Extract the [x, y] coordinate from the center of the cell holding the provided text.  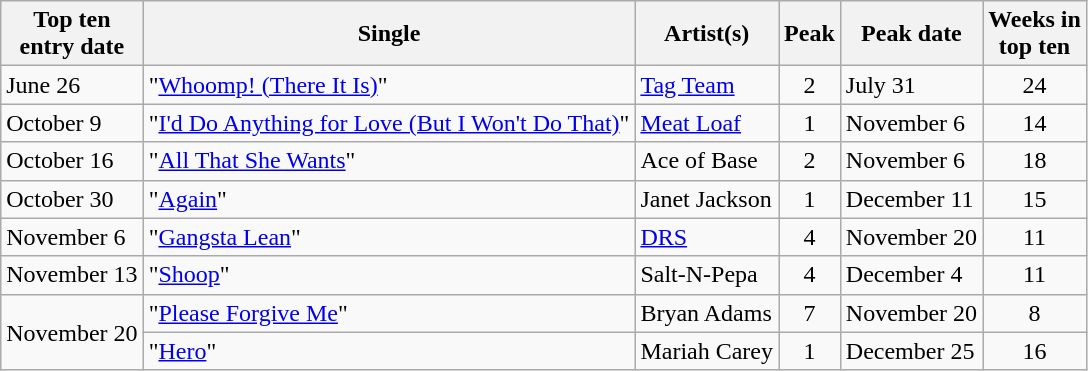
16 [1035, 351]
Single [389, 34]
Mariah Carey [707, 351]
Peak [810, 34]
October 9 [72, 123]
December 11 [911, 199]
"Gangsta Lean" [389, 237]
"Hero" [389, 351]
Top tenentry date [72, 34]
"All That She Wants" [389, 161]
DRS [707, 237]
"Shoop" [389, 275]
Meat Loaf [707, 123]
October 16 [72, 161]
18 [1035, 161]
"I'd Do Anything for Love (But I Won't Do That)" [389, 123]
24 [1035, 85]
Tag Team [707, 85]
"Again" [389, 199]
Ace of Base [707, 161]
October 30 [72, 199]
15 [1035, 199]
14 [1035, 123]
Bryan Adams [707, 313]
Artist(s) [707, 34]
7 [810, 313]
"Please Forgive Me" [389, 313]
Salt-N-Pepa [707, 275]
June 26 [72, 85]
8 [1035, 313]
Weeks intop ten [1035, 34]
Janet Jackson [707, 199]
November 13 [72, 275]
Peak date [911, 34]
July 31 [911, 85]
December 4 [911, 275]
"Whoomp! (There It Is)" [389, 85]
December 25 [911, 351]
